Capture the cell that displays the provided text and extract its [X, Y] central coordinate. 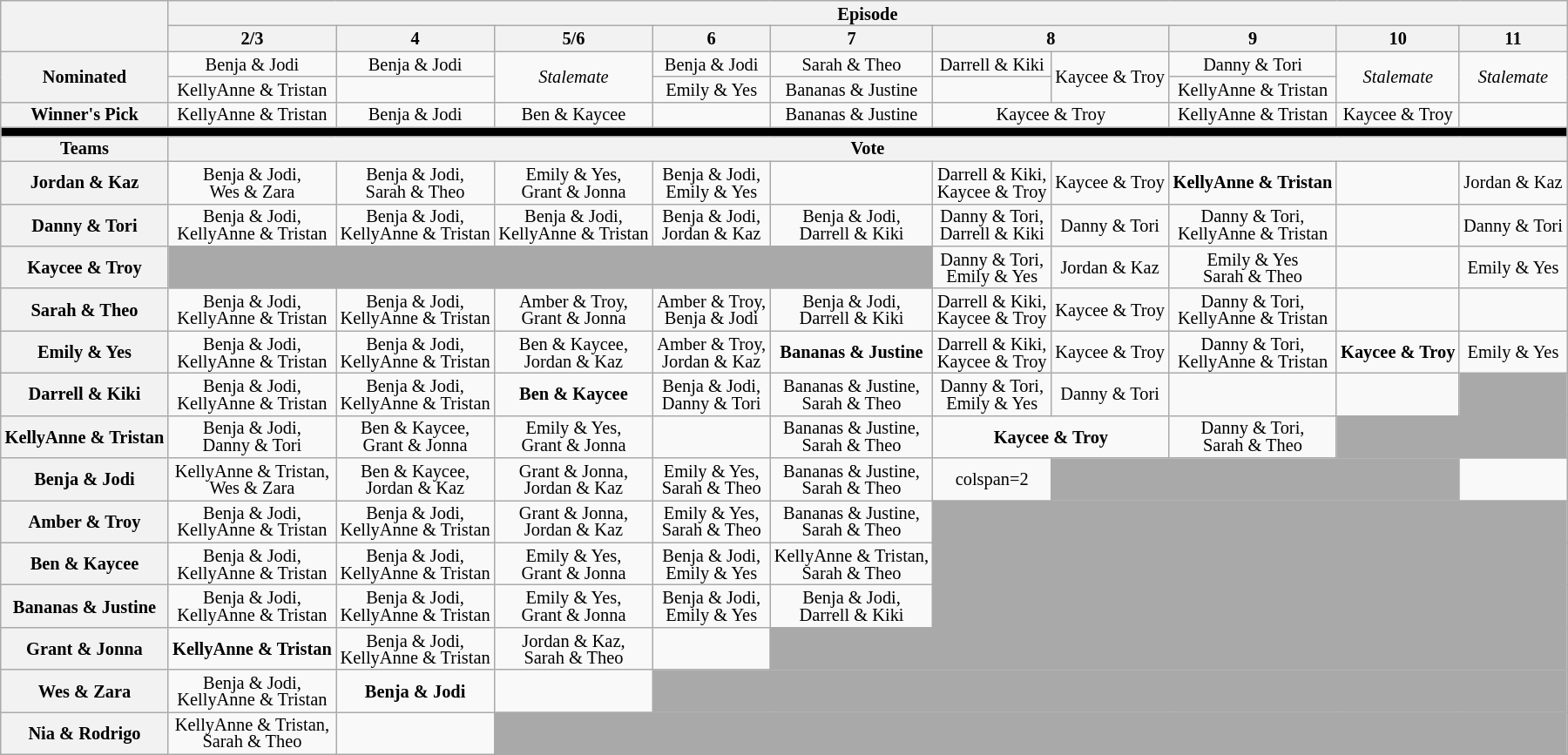
Danny & Tori, Darrell & Kiki [991, 225]
8 [1051, 38]
Vote [868, 148]
Danny & Tori, Sarah & Theo [1253, 437]
Amber & Troy, Benja & Jodi [711, 310]
Benja & Jodi, Wes & Zara [252, 183]
Emily & Yes Sarah & Theo [1253, 266]
colspan=2 [991, 479]
Amber & Troy, Jordan & Kaz [711, 352]
10 [1397, 38]
Grant & Jonna [84, 648]
Teams [84, 148]
Amber & Troy, Grant & Jonna [573, 310]
Jordan & Kaz, Sarah & Theo [573, 648]
Ben & Kaycee, Grant & Jonna [416, 437]
5/6 [573, 38]
4 [416, 38]
Amber & Troy [84, 521]
Nia & Rodrigo [84, 733]
Benja & Jodi, Jordan & Kaz [711, 225]
2/3 [252, 38]
KellyAnne & Tristan, Wes & Zara [252, 479]
Benja & Jodi, Sarah & Theo [416, 183]
Nominated [84, 77]
Episode [868, 12]
11 [1512, 38]
9 [1253, 38]
Winner's Pick [84, 115]
Wes & Zara [84, 691]
6 [711, 38]
7 [852, 38]
